From the cell containing the given text, extract its center point as [X, Y] coordinate. 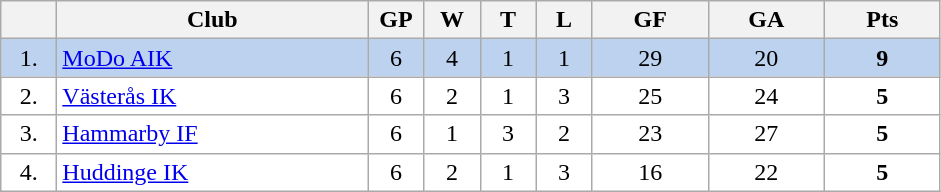
20 [766, 58]
4. [29, 172]
Västerås IK [212, 96]
Huddinge IK [212, 172]
29 [650, 58]
GA [766, 20]
24 [766, 96]
2. [29, 96]
W [452, 20]
23 [650, 134]
1. [29, 58]
25 [650, 96]
22 [766, 172]
Club [212, 20]
3. [29, 134]
Pts [882, 20]
Hammarby IF [212, 134]
GP [396, 20]
T [508, 20]
MoDo AIK [212, 58]
27 [766, 134]
4 [452, 58]
GF [650, 20]
16 [650, 172]
9 [882, 58]
L [564, 20]
